Pinpoint the cell where the given text exists, returning its (X, Y) midpoint coordinate. 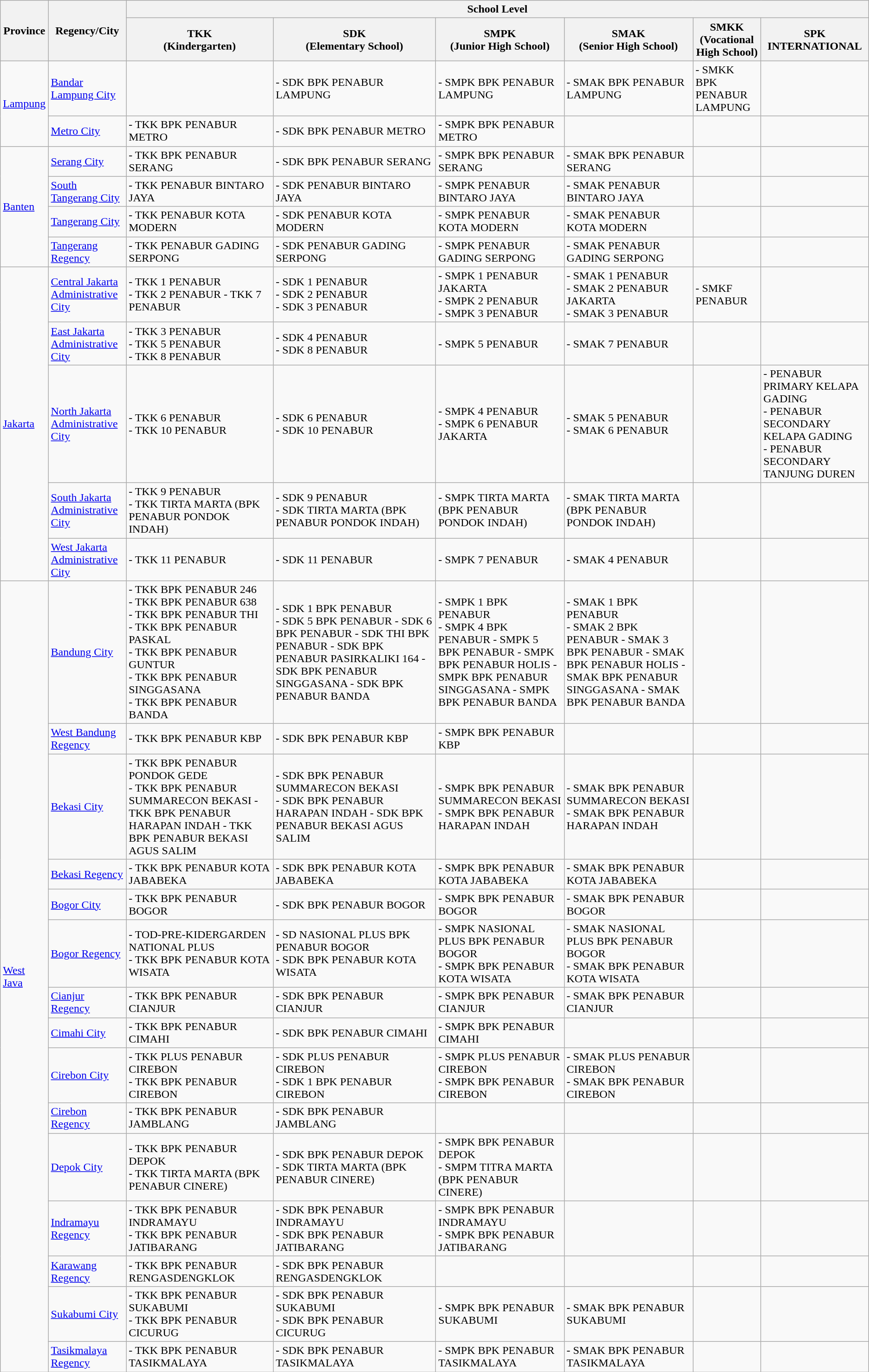
- TKK PENABUR BINTARO JAYA (200, 191)
- TKK BPK PENABUR CIMAHI (200, 1033)
Bogor City (87, 905)
- SMAK TIRTA MARTA (BPK PENABUR PONDOK INDAH) (629, 510)
- SMPK 4 PENABUR- SMPK 6 PENABUR JAKARTA (500, 424)
- SMAK PENABUR KOTA MODERN (629, 222)
- SMPK PENABUR BINTARO JAYA (500, 191)
- SMAK BPK PENABUR LAMPUNG (629, 88)
- SDK BPK PENABUR CIANJUR (354, 1002)
Bogor Regency (87, 953)
- SDK BPK PENABUR SUMMARECON BEKASI- SDK BPK PENABUR HARAPAN INDAH - SDK BPK PENABUR BEKASI AGUS SALIM (354, 806)
South Jakarta Administrative City (87, 510)
- SMAK BPK PENABUR SUMMARECON BEKASI- SMAK BPK PENABUR HARAPAN INDAH (629, 806)
West Java (24, 976)
- SDK PENABUR KOTA MODERN (354, 222)
SMKK(Vocational High School) (727, 39)
Bandung City (87, 652)
- SDK BPK PENABUR SUKABUMI- SDK BPK PENABUR CICURUG (354, 1314)
- SMPK PENABUR GADING SERPONG (500, 251)
- SMPK 5 PENABUR (500, 343)
- TKK 6 PENABUR- TKK 10 PENABUR (200, 424)
Bekasi City (87, 806)
- TKK 9 PENABUR- TKK TIRTA MARTA (BPK PENABUR PONDOK INDAH) (200, 510)
- TKK 11 PENABUR (200, 560)
- SDK PENABUR GADING SERPONG (354, 251)
- SMPK BPK PENABUR KOTA JABABEKA (500, 874)
- SMPK BPK PENABUR LAMPUNG (500, 88)
Serang City (87, 161)
- TOD-PRE-KIDERGARDEN NATIONAL PLUS- TKK BPK PENABUR KOTA WISATA (200, 953)
- SDK PLUS PENABUR CIREBON- SDK 1 BPK PENABUR CIREBON (354, 1076)
- SMPK BPK PENABUR CIANJUR (500, 1002)
- SMAK PLUS PENABUR CIREBON- SMAK BPK PENABUR CIREBON (629, 1076)
- SMAK NASIONAL PLUS BPK PENABUR BOGOR- SMAK BPK PENABUR KOTA WISATA (629, 953)
SMPK(Junior High School) (500, 39)
- SDK BPK PENABUR SERANG (354, 161)
- TKK BPK PENABUR RENGASDENGKLOK (200, 1271)
- TKK BPK PENABUR SERANG (200, 161)
- SMPK PENABUR KOTA MODERN (500, 222)
- SMAK 7 PENABUR (629, 343)
- SDK BPK PENABUR RENGASDENGKLOK (354, 1271)
- SDK BPK PENABUR CIMAHI (354, 1033)
- SMPK BPK PENABUR INDRAMAYU- SMPK BPK PENABUR JATIBARANG (500, 1229)
- SDK 6 PENABUR- SDK 10 PENABUR (354, 424)
- SMPK NASIONAL PLUS BPK PENABUR BOGOR- SMPK BPK PENABUR KOTA WISATA (500, 953)
- SMPK BPK PENABUR KBP (500, 739)
Tangerang Regency (87, 251)
- TKK BPK PENABUR KBP (200, 739)
- SMAK BPK PENABUR TASIKMALAYA (629, 1357)
Jakarta (24, 424)
- SMPK BPK PENABUR METRO (500, 131)
- SMAK BPK PENABUR BOGOR (629, 905)
- SDK BPK PENABUR INDRAMAYU- SDK BPK PENABUR JATIBARANG (354, 1229)
- TKK 1 PENABUR- TKK 2 PENABUR - TKK 7 PENABUR (200, 294)
Province (24, 31)
- TKK BPK PENABUR CIANJUR (200, 1002)
SPK INTERNATIONAL (815, 39)
- TKK BPK PENABUR DEPOK- TKK TIRTA MARTA (BPK PENABUR CINERE) (200, 1167)
- SDK BPK PENABUR JAMBLANG (354, 1118)
Cimahi City (87, 1033)
Karawang Regency (87, 1271)
Cirebon Regency (87, 1118)
TKK(Kindergarten) (200, 39)
- TKK BPK PENABUR SUKABUMI- TKK BPK PENABUR CICURUG (200, 1314)
- SDK BPK PENABUR LAMPUNG (354, 88)
- SMPK BPK PENABUR TASIKMALAYA (500, 1357)
- SDK 4 PENABUR- SDK 8 PENABUR (354, 343)
- SDK 11 PENABUR (354, 560)
East Jakarta Administrative City (87, 343)
- TKK BPK PENABUR KOTA JABABEKA (200, 874)
- SMPK BPK PENABUR SUKABUMI (500, 1314)
- SMAK 1 BPK PENABUR- SMAK 2 BPK PENABUR - SMAK 3 BPK PENABUR - SMAK BPK PENABUR HOLIS - SMAK BPK PENABUR SINGGASANA - SMAK BPK PENABUR BANDA (629, 652)
- SDK BPK PENABUR DEPOK- SDK TIRTA MARTA (BPK PENABUR CINERE) (354, 1167)
- TKK BPK PENABUR PONDOK GEDE- TKK BPK PENABUR SUMMARECON BEKASI - TKK BPK PENABUR HARAPAN INDAH - TKK BPK PENABUR BEKASI AGUS SALIM (200, 806)
Metro City (87, 131)
- SMPK 1 BPK PENABUR- SMPK 4 BPK PENABUR - SMPK 5 BPK PENABUR - SMPK BPK PENABUR HOLIS - SMPK BPK PENABUR SINGGASANA - SMPK BPK PENABUR BANDA (500, 652)
- SMAK BPK PENABUR CIANJUR (629, 1002)
- SDK BPK PENABUR KOTA JABABEKA (354, 874)
- SMKF PENABUR (727, 294)
Cianjur Regency (87, 1002)
Central Jakarta Administrative City (87, 294)
- SDK PENABUR BINTARO JAYA (354, 191)
SMAK(Senior High School) (629, 39)
- TKK PENABUR GADING SERPONG (200, 251)
- SDK BPK PENABUR METRO (354, 131)
- TKK BPK PENABUR INDRAMAYU- TKK BPK PENABUR JATIBARANG (200, 1229)
Cirebon City (87, 1076)
- TKK BPK PENABUR BOGOR (200, 905)
Bandar Lampung City (87, 88)
SDK(Elementary School) (354, 39)
- SMPK TIRTA MARTA (BPK PENABUR PONDOK INDAH) (500, 510)
- SMPK BPK PENABUR SUMMARECON BEKASI- SMPK BPK PENABUR HARAPAN INDAH (500, 806)
- SMPK BPK PENABUR CIMAHI (500, 1033)
- SDK 1 PENABUR- SDK 2 PENABUR- SDK 3 PENABUR (354, 294)
- SMAK PENABUR BINTARO JAYA (629, 191)
- SDK BPK PENABUR BOGOR (354, 905)
- SDK 9 PENABUR- SDK TIRTA MARTA (BPK PENABUR PONDOK INDAH) (354, 510)
- SMAK BPK PENABUR SUKABUMI (629, 1314)
- TKK BPK PENABUR METRO (200, 131)
North Jakarta Administrative City (87, 424)
- SMPK 7 PENABUR (500, 560)
- SMPK BPK PENABUR BOGOR (500, 905)
- SMAK 4 PENABUR (629, 560)
West Bandung Regency (87, 739)
- SMAK BPK PENABUR KOTA JABABEKA (629, 874)
Tangerang City (87, 222)
- TKK BPK PENABUR TASIKMALAYA (200, 1357)
Depok City (87, 1167)
- SMAK BPK PENABUR SERANG (629, 161)
- SMPK BPK PENABUR DEPOK- SMPM TITRA MARTA (BPK PENABUR CINERE) (500, 1167)
- PENABUR PRIMARY KELAPA GADING- PENABUR SECONDARY KELAPA GADING- PENABUR SECONDARY TANJUNG DUREN (815, 424)
West Jakarta Administrative City (87, 560)
- SMAK 5 PENABUR- SMAK 6 PENABUR (629, 424)
School Level (498, 9)
- SMAK 1 PENABUR- SMAK 2 PENABUR JAKARTA- SMAK 3 PENABUR (629, 294)
South Tangerang City (87, 191)
Banten (24, 206)
- TKK PLUS PENABUR CIREBON- TKK BPK PENABUR CIREBON (200, 1076)
- SMKK BPK PENABUR LAMPUNG (727, 88)
- SDK BPK PENABUR KBP (354, 739)
- SDK BPK PENABUR TASIKMALAYA (354, 1357)
Tasikmalaya Regency (87, 1357)
- SMPK PLUS PENABUR CIREBON- SMPK BPK PENABUR CIREBON (500, 1076)
- SMPK BPK PENABUR SERANG (500, 161)
- SMAK PENABUR GADING SERPONG (629, 251)
Indramayu Regency (87, 1229)
- TKK 3 PENABUR- TKK 5 PENABUR- TKK 8 PENABUR (200, 343)
Bekasi Regency (87, 874)
Lampung (24, 103)
Regency/City (87, 31)
- TKK PENABUR KOTA MODERN (200, 222)
Sukabumi City (87, 1314)
- SMPK 1 PENABUR JAKARTA- SMPK 2 PENABUR- SMPK 3 PENABUR (500, 294)
- TKK BPK PENABUR JAMBLANG (200, 1118)
- SD NASIONAL PLUS BPK PENABUR BOGOR- SDK BPK PENABUR KOTA WISATA (354, 953)
